Locate the cell with the specified text and output its [x, y] center coordinate. 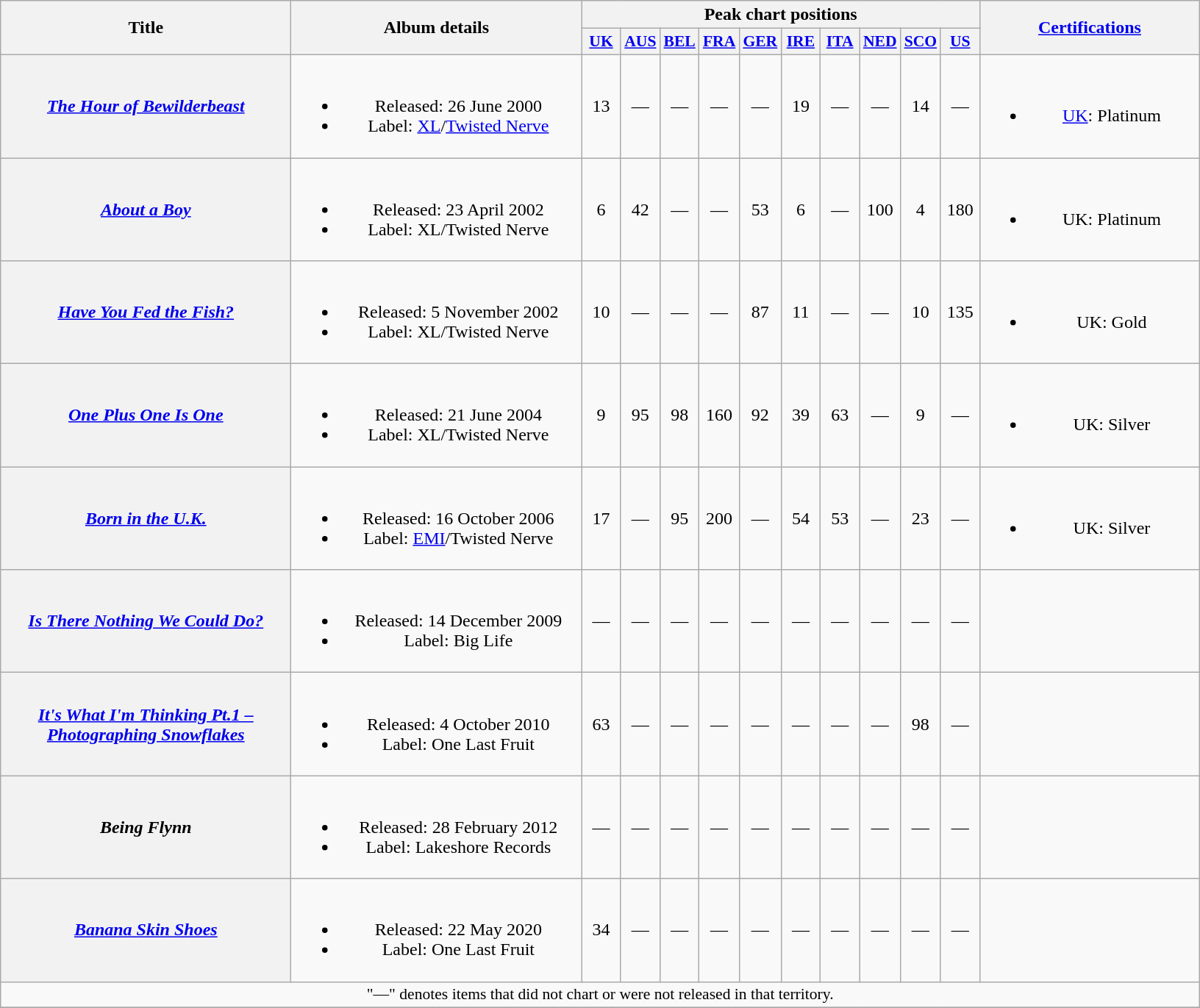
Peak chart positions [781, 15]
Being Flynn [146, 827]
Is There Nothing We Could Do? [146, 621]
160 [719, 415]
17 [601, 518]
39 [800, 415]
11 [800, 312]
Born in the U.K. [146, 518]
It's What I'm Thinking Pt.1 –Photographing Snowflakes [146, 724]
54 [800, 518]
"—" denotes items that did not chart or were not released in that territory. [600, 995]
92 [760, 415]
SCO [921, 42]
14 [921, 106]
Title [146, 28]
Released: 14 December 2009Label: Big Life [437, 621]
Certifications [1090, 28]
Released: 5 November 2002Label: XL/Twisted Nerve [437, 312]
200 [719, 518]
Released: 28 February 2012Label: Lakeshore Records [437, 827]
ITA [840, 42]
Banana Skin Shoes [146, 930]
One Plus One Is One [146, 415]
23 [921, 518]
AUS [640, 42]
Album details [437, 28]
Released: 23 April 2002Label: XL/Twisted Nerve [437, 209]
Have You Fed the Fish? [146, 312]
42 [640, 209]
135 [960, 312]
BEL [679, 42]
FRA [719, 42]
180 [960, 209]
About a Boy [146, 209]
100 [880, 209]
The Hour of Bewilderbeast [146, 106]
4 [921, 209]
NED [880, 42]
Released: 26 June 2000Label: XL/Twisted Nerve [437, 106]
GER [760, 42]
34 [601, 930]
UK: Gold [1090, 312]
UK [601, 42]
87 [760, 312]
Released: 4 October 2010Label: One Last Fruit [437, 724]
IRE [800, 42]
Released: 22 May 2020Label: One Last Fruit [437, 930]
Released: 16 October 2006Label: EMI/Twisted Nerve [437, 518]
US [960, 42]
Released: 21 June 2004Label: XL/Twisted Nerve [437, 415]
19 [800, 106]
13 [601, 106]
